Find where the given text appears and provide that cell's center as [X, Y] coordinate. 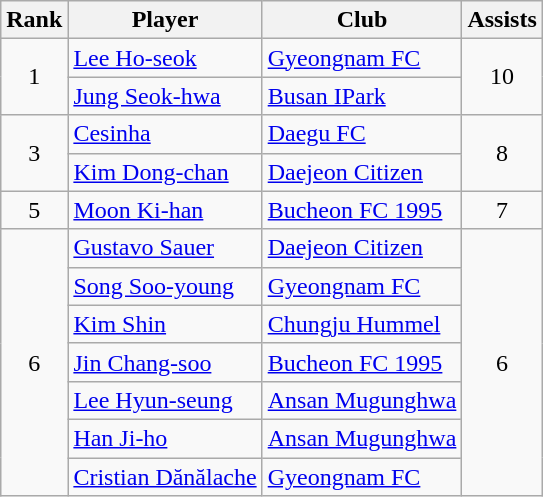
7 [502, 210]
Daegu FC [362, 134]
Assists [502, 20]
Lee Ho-seok [165, 58]
Rank [34, 20]
Jung Seok-hwa [165, 96]
8 [502, 153]
Chungju Hummel [362, 324]
Kim Dong-chan [165, 172]
Kim Shin [165, 324]
Club [362, 20]
Cesinha [165, 134]
Moon Ki-han [165, 210]
10 [502, 77]
Jin Chang-soo [165, 362]
Cristian Dănălache [165, 477]
Han Ji-ho [165, 438]
Player [165, 20]
5 [34, 210]
Lee Hyun-seung [165, 400]
1 [34, 77]
Busan IPark [362, 96]
Gustavo Sauer [165, 248]
Song Soo-young [165, 286]
3 [34, 153]
